Search for the cell housing the specified text and yield its (X, Y) center coordinate. 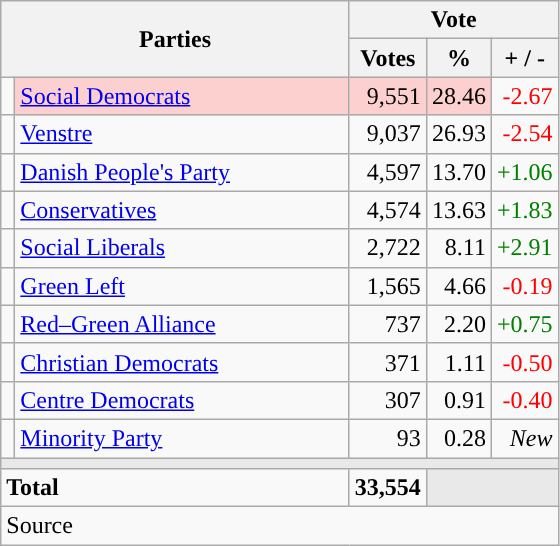
Green Left (182, 286)
26.93 (458, 134)
1,565 (388, 286)
+1.83 (524, 210)
New (524, 438)
Minority Party (182, 438)
-0.19 (524, 286)
737 (388, 324)
8.11 (458, 248)
0.91 (458, 400)
371 (388, 362)
13.63 (458, 210)
Social Democrats (182, 96)
Christian Democrats (182, 362)
Parties (176, 39)
Source (280, 526)
Venstre (182, 134)
2.20 (458, 324)
2,722 (388, 248)
Total (176, 488)
33,554 (388, 488)
% (458, 58)
-2.54 (524, 134)
+0.75 (524, 324)
-0.40 (524, 400)
Conservatives (182, 210)
28.46 (458, 96)
13.70 (458, 172)
Danish People's Party (182, 172)
307 (388, 400)
+1.06 (524, 172)
Votes (388, 58)
9,037 (388, 134)
+2.91 (524, 248)
-2.67 (524, 96)
0.28 (458, 438)
1.11 (458, 362)
Vote (454, 20)
+ / - (524, 58)
9,551 (388, 96)
93 (388, 438)
4,597 (388, 172)
Social Liberals (182, 248)
4,574 (388, 210)
Red–Green Alliance (182, 324)
-0.50 (524, 362)
4.66 (458, 286)
Centre Democrats (182, 400)
